Search for the cell housing the specified text and yield its (x, y) center coordinate. 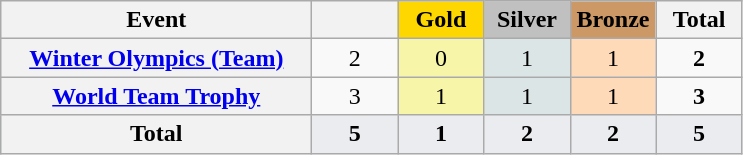
Silver (527, 20)
Event (156, 20)
Gold (441, 20)
Winter Olympics (Team) (156, 58)
0 (441, 58)
World Team Trophy (156, 96)
Bronze (613, 20)
